Locate the cell with the specified text and output its (x, y) center coordinate. 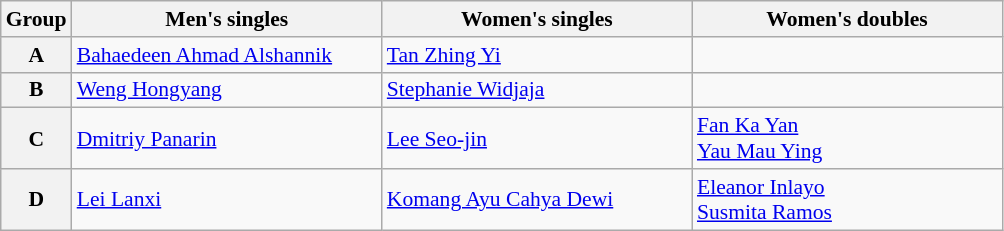
Women's doubles (847, 19)
Tan Zhing Yi (537, 55)
Dmitriy Panarin (227, 138)
Lei Lanxi (227, 200)
D (36, 200)
Group (36, 19)
Men's singles (227, 19)
A (36, 55)
Komang Ayu Cahya Dewi (537, 200)
Stephanie Widjaja (537, 90)
B (36, 90)
Eleanor Inlayo Susmita Ramos (847, 200)
Fan Ka Yan Yau Mau Ying (847, 138)
Weng Hongyang (227, 90)
Lee Seo-jin (537, 138)
Bahaedeen Ahmad Alshannik (227, 55)
C (36, 138)
Women's singles (537, 19)
